Provide the [x, y] coordinate of the cell's center where the given text is located.  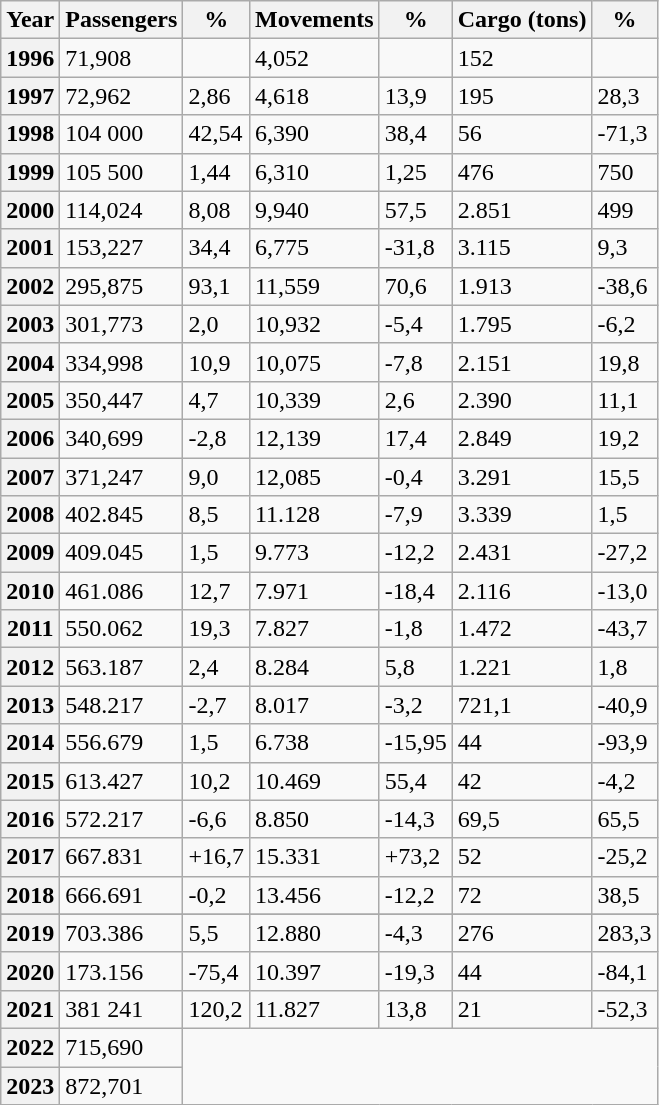
34,4 [216, 248]
2003 [30, 324]
+16,7 [216, 857]
2012 [30, 667]
11,1 [624, 400]
2019 [30, 933]
499 [624, 210]
10,2 [216, 781]
2,6 [416, 400]
872,701 [122, 1085]
340,699 [122, 438]
6,775 [314, 248]
402.845 [122, 515]
-4,2 [624, 781]
-40,9 [624, 705]
15,5 [624, 477]
-7,9 [416, 515]
114,024 [122, 210]
2016 [30, 819]
3.291 [522, 477]
3.115 [522, 248]
11.128 [314, 515]
12,139 [314, 438]
301,773 [122, 324]
173.156 [122, 971]
381 241 [122, 1009]
1,25 [416, 172]
4,618 [314, 96]
13,9 [416, 96]
2014 [30, 743]
-43,7 [624, 629]
19,8 [624, 362]
21 [522, 1009]
2013 [30, 705]
5,5 [216, 933]
2.851 [522, 210]
371,247 [122, 477]
548.217 [122, 705]
70,6 [416, 286]
2000 [30, 210]
-3,2 [416, 705]
12.880 [314, 933]
2,0 [216, 324]
572.217 [122, 819]
8.850 [314, 819]
461.086 [122, 591]
152 [522, 58]
105 500 [122, 172]
-6,2 [624, 324]
Cargo (tons) [522, 20]
38,4 [416, 134]
2004 [30, 362]
195 [522, 96]
71,908 [122, 58]
2008 [30, 515]
6.738 [314, 743]
-6,6 [216, 819]
-27,2 [624, 553]
-18,4 [416, 591]
8,08 [216, 210]
57,5 [416, 210]
65,5 [624, 819]
4,7 [216, 400]
2018 [30, 895]
2007 [30, 477]
10,932 [314, 324]
476 [522, 172]
17,4 [416, 438]
12,7 [216, 591]
-13,0 [624, 591]
2011 [30, 629]
1,8 [624, 667]
2001 [30, 248]
2.116 [522, 591]
42 [522, 781]
2015 [30, 781]
12,085 [314, 477]
-14,3 [416, 819]
2010 [30, 591]
750 [624, 172]
15.331 [314, 857]
2020 [30, 971]
613.427 [122, 781]
-71,3 [624, 134]
1.795 [522, 324]
104 000 [122, 134]
2023 [30, 1085]
2022 [30, 1047]
-5,4 [416, 324]
350,447 [122, 400]
-25,2 [624, 857]
10,339 [314, 400]
19,3 [216, 629]
3.339 [522, 515]
10,075 [314, 362]
-2,7 [216, 705]
5,8 [416, 667]
2009 [30, 553]
8.284 [314, 667]
120,2 [216, 1009]
9.773 [314, 553]
7.827 [314, 629]
153,227 [122, 248]
2006 [30, 438]
-93,9 [624, 743]
-31,8 [416, 248]
2.390 [522, 400]
2021 [30, 1009]
56 [522, 134]
-84,1 [624, 971]
11.827 [314, 1009]
-19,3 [416, 971]
6,310 [314, 172]
19,2 [624, 438]
-15,95 [416, 743]
72,962 [122, 96]
13.456 [314, 895]
276 [522, 933]
-4,3 [416, 933]
666.691 [122, 895]
+73,2 [416, 857]
Movements [314, 20]
Year [30, 20]
-2,8 [216, 438]
2,4 [216, 667]
10.469 [314, 781]
2.849 [522, 438]
93,1 [216, 286]
703.386 [122, 933]
52 [522, 857]
9,940 [314, 210]
2,86 [216, 96]
1.221 [522, 667]
409.045 [122, 553]
-7,8 [416, 362]
1998 [30, 134]
334,998 [122, 362]
2005 [30, 400]
1,44 [216, 172]
9,0 [216, 477]
72 [522, 895]
-1,8 [416, 629]
8,5 [216, 515]
-52,3 [624, 1009]
9,3 [624, 248]
-75,4 [216, 971]
295,875 [122, 286]
38,5 [624, 895]
667.831 [122, 857]
-0,2 [216, 895]
2017 [30, 857]
2.151 [522, 362]
28,3 [624, 96]
2002 [30, 286]
10,9 [216, 362]
-38,6 [624, 286]
2.431 [522, 553]
-0,4 [416, 477]
11,559 [314, 286]
550.062 [122, 629]
1.913 [522, 286]
1999 [30, 172]
283,3 [624, 933]
1.472 [522, 629]
721,1 [522, 705]
1997 [30, 96]
69,5 [522, 819]
4,052 [314, 58]
55,4 [416, 781]
1996 [30, 58]
563.187 [122, 667]
556.679 [122, 743]
10.397 [314, 971]
42,54 [216, 134]
8.017 [314, 705]
Passengers [122, 20]
13,8 [416, 1009]
7.971 [314, 591]
6,390 [314, 134]
715,690 [122, 1047]
